Return the [x, y] coordinate for the center point of the cell that contains the specified text.  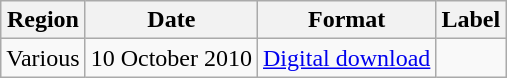
Various [43, 58]
Format [347, 20]
10 October 2010 [171, 58]
Digital download [347, 58]
Region [43, 20]
Date [171, 20]
Label [471, 20]
